From the cell containing the given text, extract its center point as (x, y) coordinate. 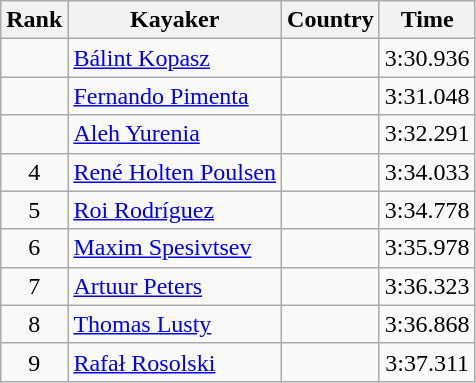
3:32.291 (427, 134)
5 (34, 210)
9 (34, 362)
Roi Rodríguez (175, 210)
3:36.323 (427, 286)
3:34.033 (427, 172)
6 (34, 248)
4 (34, 172)
Kayaker (175, 20)
Maxim Spesivtsev (175, 248)
3:30.936 (427, 58)
7 (34, 286)
Fernando Pimenta (175, 96)
Rafał Rosolski (175, 362)
3:36.868 (427, 324)
3:34.778 (427, 210)
Rank (34, 20)
Time (427, 20)
Country (331, 20)
René Holten Poulsen (175, 172)
Thomas Lusty (175, 324)
8 (34, 324)
Bálint Kopasz (175, 58)
Artuur Peters (175, 286)
3:31.048 (427, 96)
3:37.311 (427, 362)
Aleh Yurenia (175, 134)
3:35.978 (427, 248)
